Scan for the cell matching the given text and deliver its [x, y] coordinate at center. 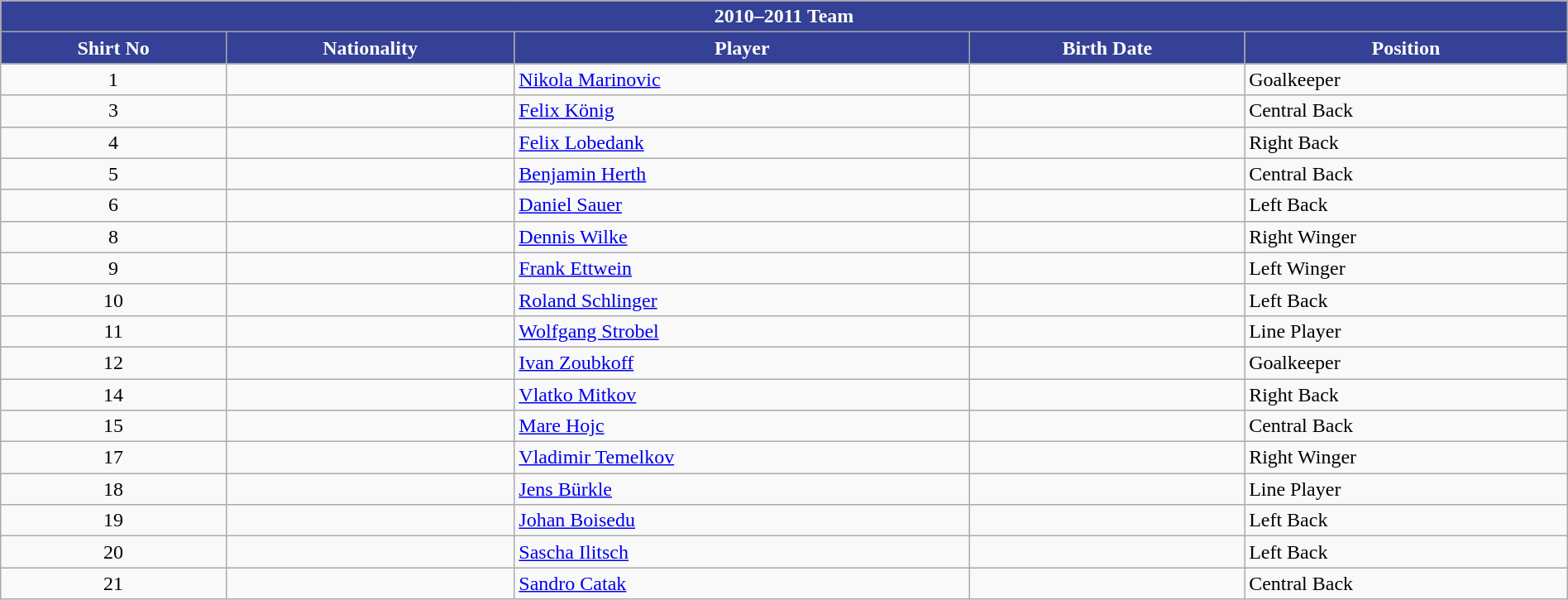
Benjamin Herth [743, 174]
Jens Bürkle [743, 489]
Shirt No [114, 48]
11 [114, 331]
2010–2011 Team [784, 17]
Vladimir Temelkov [743, 458]
15 [114, 426]
Position [1406, 48]
Nikola Marinovic [743, 79]
18 [114, 489]
Vlatko Mitkov [743, 395]
3 [114, 111]
20 [114, 552]
Player [743, 48]
Wolfgang Strobel [743, 331]
Felix König [743, 111]
17 [114, 458]
8 [114, 237]
Sandro Catak [743, 583]
12 [114, 362]
Left Winger [1406, 268]
Dennis Wilke [743, 237]
Felix Lobedank [743, 142]
19 [114, 521]
6 [114, 205]
Frank Ettwein [743, 268]
Roland Schlinger [743, 300]
Johan Boisedu [743, 521]
Daniel Sauer [743, 205]
1 [114, 79]
9 [114, 268]
4 [114, 142]
14 [114, 395]
10 [114, 300]
Birth Date [1107, 48]
Mare Hojc [743, 426]
Sascha Ilitsch [743, 552]
21 [114, 583]
Ivan Zoubkoff [743, 362]
Nationality [370, 48]
5 [114, 174]
